Search for the cell housing the specified text and yield its (X, Y) center coordinate. 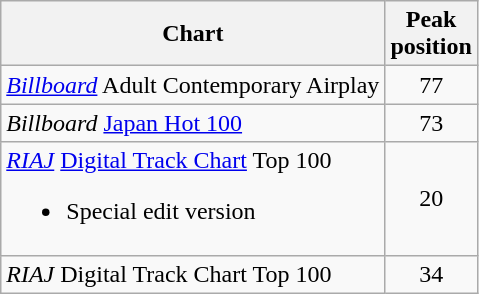
Billboard Adult Contemporary Airplay (193, 85)
20 (431, 198)
Chart (193, 34)
RIAJ Digital Track Chart Top 100Special edit version (193, 198)
RIAJ Digital Track Chart Top 100 (193, 274)
Peakposition (431, 34)
77 (431, 85)
34 (431, 274)
Billboard Japan Hot 100 (193, 123)
73 (431, 123)
